Return [x, y] of the center of cell containing provided text 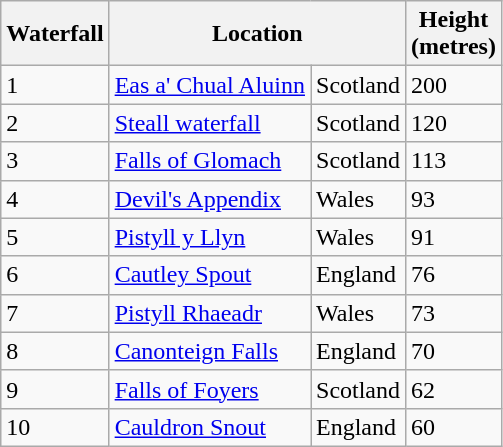
8 [55, 351]
6 [55, 275]
200 [454, 85]
73 [454, 313]
Canonteign Falls [210, 351]
Falls of Glomach [210, 161]
113 [454, 161]
91 [454, 237]
Height(metres) [454, 34]
Devil's Appendix [210, 199]
3 [55, 161]
Waterfall [55, 34]
62 [454, 389]
60 [454, 427]
70 [454, 351]
93 [454, 199]
Cauldron Snout [210, 427]
Steall waterfall [210, 123]
9 [55, 389]
Location [257, 34]
Eas a' Chual Aluinn [210, 85]
7 [55, 313]
76 [454, 275]
Pistyll y Llyn [210, 237]
4 [55, 199]
1 [55, 85]
2 [55, 123]
Cautley Spout [210, 275]
5 [55, 237]
120 [454, 123]
10 [55, 427]
Falls of Foyers [210, 389]
Pistyll Rhaeadr [210, 313]
